Locate the cell with the specified text and output its [X, Y] center coordinate. 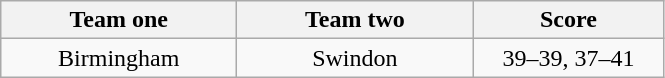
Score [568, 20]
Birmingham [119, 58]
Team one [119, 20]
39–39, 37–41 [568, 58]
Swindon [355, 58]
Team two [355, 20]
